Find where the given text appears and provide that cell's center as (x, y) coordinate. 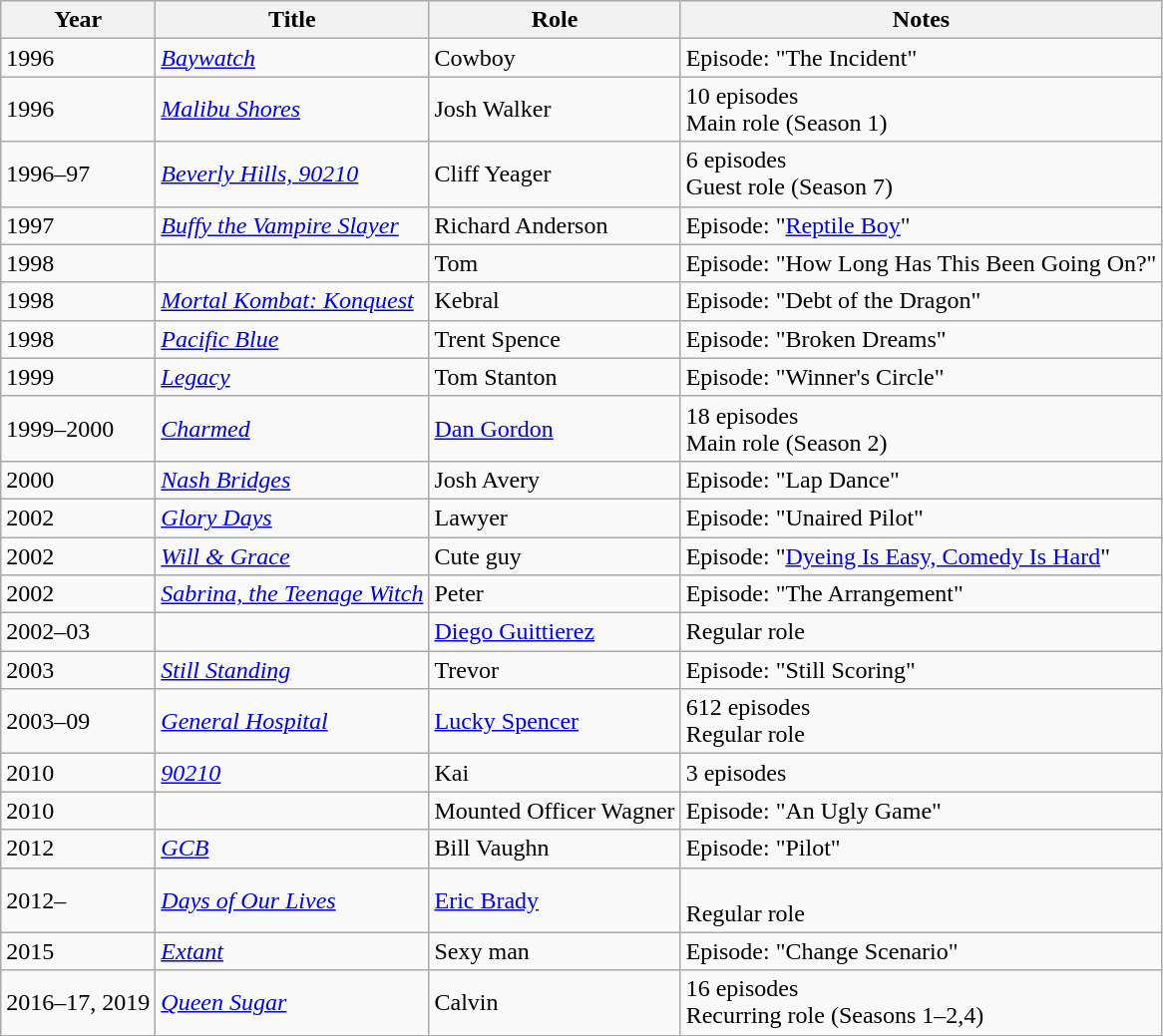
Role (555, 20)
Richard Anderson (555, 225)
Episode: "The Arrangement" (922, 594)
Episode: "How Long Has This Been Going On?" (922, 263)
Trevor (555, 670)
Will & Grace (292, 555)
Lucky Spencer (555, 722)
Malibu Shores (292, 110)
Cliff Yeager (555, 173)
90210 (292, 773)
Mortal Kombat: Konquest (292, 301)
Episode: "Unaired Pilot" (922, 518)
Tom Stanton (555, 377)
Episode: "The Incident" (922, 58)
Episode: "An Ugly Game" (922, 811)
612 episodesRegular role (922, 722)
Days of Our Lives (292, 899)
Episode: "Broken Dreams" (922, 339)
2016–17, 2019 (78, 1003)
18 episodesMain role (Season 2) (922, 429)
Episode: "Change Scenario" (922, 951)
Tom (555, 263)
Charmed (292, 429)
Kai (555, 773)
2002–03 (78, 632)
Episode: "Debt of the Dragon" (922, 301)
Extant (292, 951)
Episode: "Dyeing Is Easy, Comedy Is Hard" (922, 555)
Josh Avery (555, 480)
Episode: "Reptile Boy" (922, 225)
Year (78, 20)
Trent Spence (555, 339)
Episode: "Still Scoring" (922, 670)
Cute guy (555, 555)
Calvin (555, 1003)
2012 (78, 849)
Sexy man (555, 951)
1996–97 (78, 173)
2003 (78, 670)
Eric Brady (555, 899)
Bill Vaughn (555, 849)
Episode: "Lap Dance" (922, 480)
16 episodesRecurring role (Seasons 1–2,4) (922, 1003)
Cowboy (555, 58)
Episode: "Winner's Circle" (922, 377)
10 episodes Main role (Season 1) (922, 110)
Nash Bridges (292, 480)
2000 (78, 480)
Notes (922, 20)
General Hospital (292, 722)
Peter (555, 594)
Kebral (555, 301)
6 episodesGuest role (Season 7) (922, 173)
2015 (78, 951)
Pacific Blue (292, 339)
Sabrina, the Teenage Witch (292, 594)
3 episodes (922, 773)
Beverly Hills, 90210 (292, 173)
Title (292, 20)
Queen Sugar (292, 1003)
Buffy the Vampire Slayer (292, 225)
Still Standing (292, 670)
2003–09 (78, 722)
Glory Days (292, 518)
GCB (292, 849)
1997 (78, 225)
Legacy (292, 377)
Lawyer (555, 518)
Episode: "Pilot" (922, 849)
Baywatch (292, 58)
2012– (78, 899)
Dan Gordon (555, 429)
Mounted Officer Wagner (555, 811)
Josh Walker (555, 110)
Diego Guittierez (555, 632)
1999 (78, 377)
1999–2000 (78, 429)
